For the text-containing cell, return its midpoint in [x, y] coordinate format. 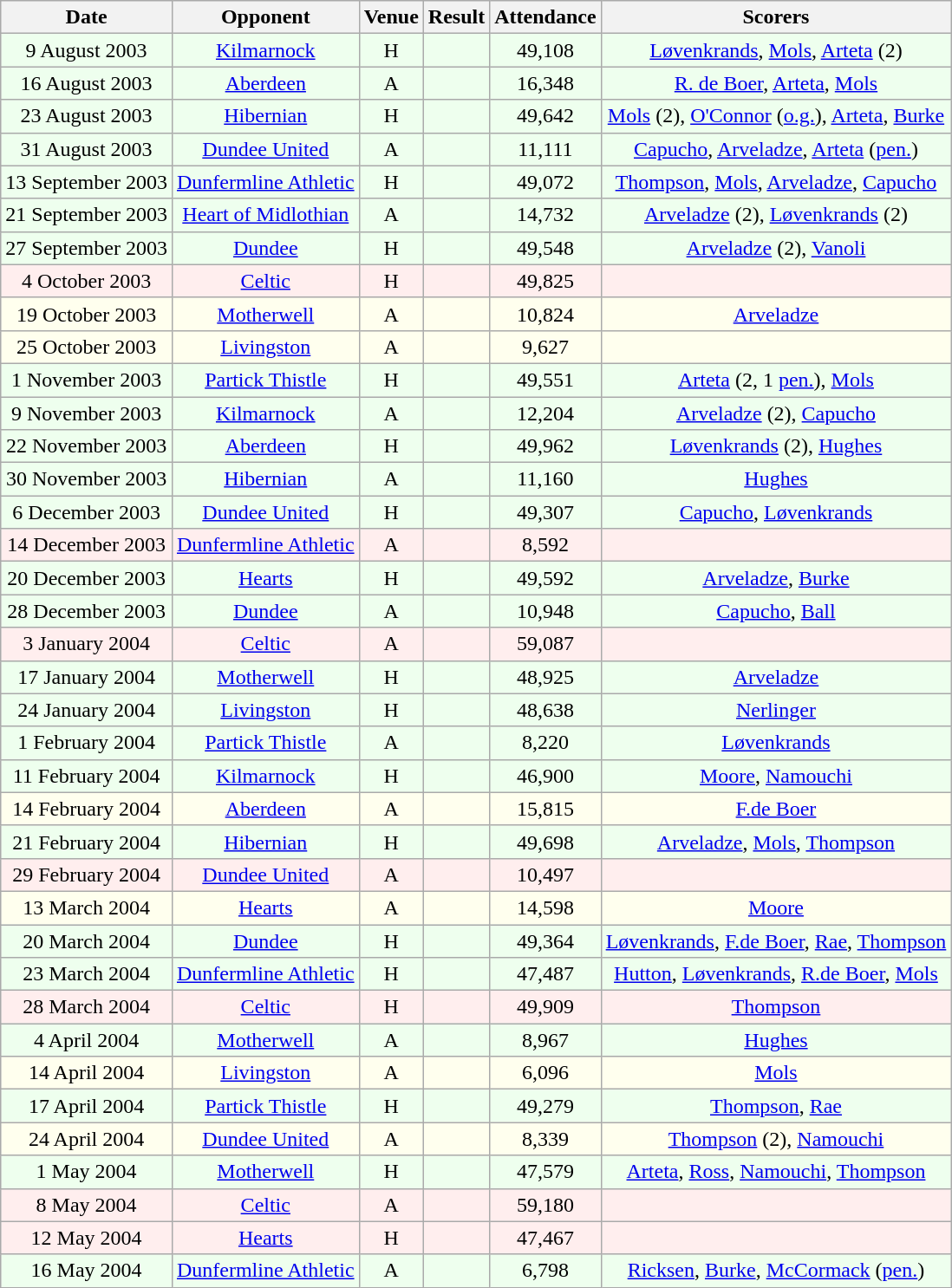
47,579 [545, 1172]
19 October 2003 [87, 314]
24 April 2004 [87, 1139]
48,638 [545, 710]
13 March 2004 [87, 907]
49,551 [545, 380]
6,096 [545, 1073]
16 August 2003 [87, 83]
10,824 [545, 314]
Moore [776, 907]
1 November 2003 [87, 380]
Thompson, Rae [776, 1106]
49,364 [545, 940]
14 April 2004 [87, 1073]
Arteta, Ross, Namouchi, Thompson [776, 1172]
46,900 [545, 776]
Result [456, 17]
25 October 2003 [87, 347]
59,180 [545, 1205]
49,825 [545, 281]
Hutton, Løvenkrands, R.de Boer, Mols [776, 974]
12 May 2004 [87, 1238]
Mols [776, 1073]
Mols (2), O'Connor (o.g.), Arteta, Burke [776, 116]
6 December 2003 [87, 512]
28 December 2003 [87, 611]
47,487 [545, 974]
9 November 2003 [87, 413]
10,497 [545, 875]
Date [87, 17]
8,967 [545, 1040]
Capucho, Ball [776, 611]
R. de Boer, Arteta, Mols [776, 83]
12,204 [545, 413]
1 February 2004 [87, 743]
20 March 2004 [87, 940]
1 May 2004 [87, 1172]
Attendance [545, 17]
28 March 2004 [87, 1007]
49,962 [545, 446]
Capucho, Arveladze, Arteta (pen.) [776, 149]
11,111 [545, 149]
Arveladze, Burke [776, 578]
Løvenkrands (2), Hughes [776, 446]
21 September 2003 [87, 215]
22 November 2003 [87, 446]
21 February 2004 [87, 842]
31 August 2003 [87, 149]
Capucho, Løvenkrands [776, 512]
30 November 2003 [87, 479]
17 January 2004 [87, 677]
11 February 2004 [87, 776]
Arveladze, Mols, Thompson [776, 842]
20 December 2003 [87, 578]
49,642 [545, 116]
F.de Boer [776, 809]
4 October 2003 [87, 281]
8,339 [545, 1139]
Thompson, Mols, Arveladze, Capucho [776, 182]
14 December 2003 [87, 545]
Thompson (2), Namouchi [776, 1139]
24 January 2004 [87, 710]
11,160 [545, 479]
Arveladze (2), Løvenkrands (2) [776, 215]
49,592 [545, 578]
9,627 [545, 347]
Opponent [265, 17]
47,467 [545, 1238]
Nerlinger [776, 710]
16,348 [545, 83]
Thompson [776, 1007]
29 February 2004 [87, 875]
Arveladze (2), Vanoli [776, 248]
Scorers [776, 17]
Moore, Namouchi [776, 776]
49,548 [545, 248]
8,220 [545, 743]
23 March 2004 [87, 974]
49,307 [545, 512]
48,925 [545, 677]
59,087 [545, 644]
49,909 [545, 1007]
Løvenkrands, Mols, Arteta (2) [776, 50]
27 September 2003 [87, 248]
9 August 2003 [87, 50]
14,598 [545, 907]
17 April 2004 [87, 1106]
49,279 [545, 1106]
Løvenkrands [776, 743]
14,732 [545, 215]
14 February 2004 [87, 809]
49,698 [545, 842]
Løvenkrands, F.de Boer, Rae, Thompson [776, 940]
Arveladze (2), Capucho [776, 413]
8,592 [545, 545]
49,108 [545, 50]
23 August 2003 [87, 116]
6,798 [545, 1271]
4 April 2004 [87, 1040]
Ricksen, Burke, McCormack (pen.) [776, 1271]
3 January 2004 [87, 644]
13 September 2003 [87, 182]
Heart of Midlothian [265, 215]
15,815 [545, 809]
8 May 2004 [87, 1205]
49,072 [545, 182]
16 May 2004 [87, 1271]
10,948 [545, 611]
Arteta (2, 1 pen.), Mols [776, 380]
Venue [391, 17]
